Extract the (x, y) coordinate from the center of the cell holding the provided text.  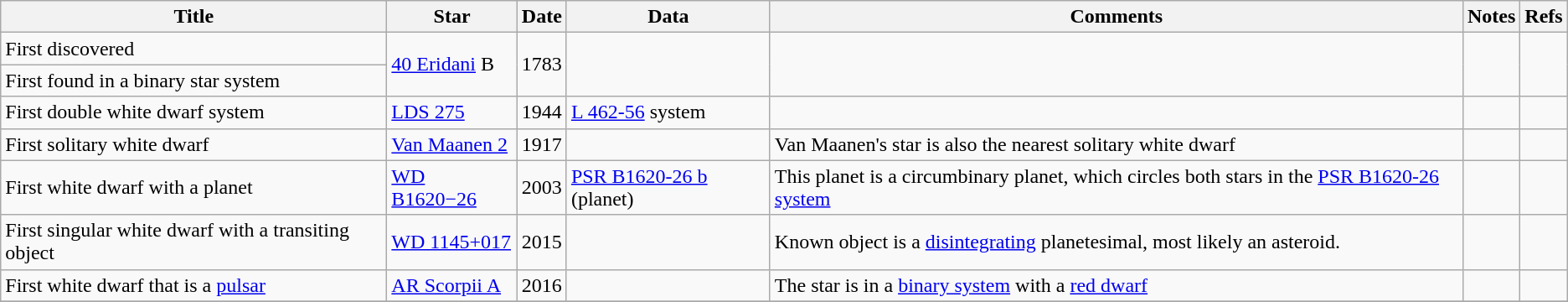
First found in a binary star system (194, 81)
First solitary white dwarf (194, 144)
The star is in a binary system with a red dwarf (1116, 285)
Comments (1116, 17)
First discovered (194, 49)
1917 (541, 144)
2016 (541, 285)
Van Maanen 2 (452, 144)
AR Scorpii A (452, 285)
Star (452, 17)
First singular white dwarf with a transiting object (194, 242)
Van Maanen's star is also the nearest solitary white dwarf (1116, 144)
1944 (541, 112)
Date (541, 17)
Refs (1544, 17)
Notes (1491, 17)
WD 1145+017 (452, 242)
Known object is a disintegrating planetesimal, most likely an asteroid. (1116, 242)
First double white dwarf system (194, 112)
WD B1620−26 (452, 188)
2003 (541, 188)
This planet is a circumbinary planet, which circles both stars in the PSR B1620-26 system (1116, 188)
40 Eridani B (452, 65)
2015 (541, 242)
First white dwarf that is a pulsar (194, 285)
LDS 275 (452, 112)
Data (668, 17)
First white dwarf with a planet (194, 188)
Title (194, 17)
1783 (541, 65)
PSR B1620-26 b (planet) (668, 188)
L 462-56 system (668, 112)
